Extract the (X, Y) coordinate from the center of the cell holding the provided text.  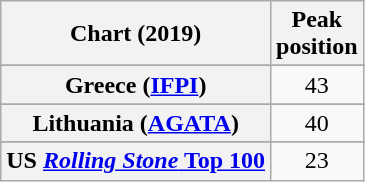
40 (317, 123)
Greece (IFPI) (136, 85)
Lithuania (AGATA) (136, 123)
43 (317, 85)
Peakposition (317, 34)
Chart (2019) (136, 34)
23 (317, 161)
US Rolling Stone Top 100 (136, 161)
